Return the [x, y] coordinate for the center point of the cell that contains the specified text.  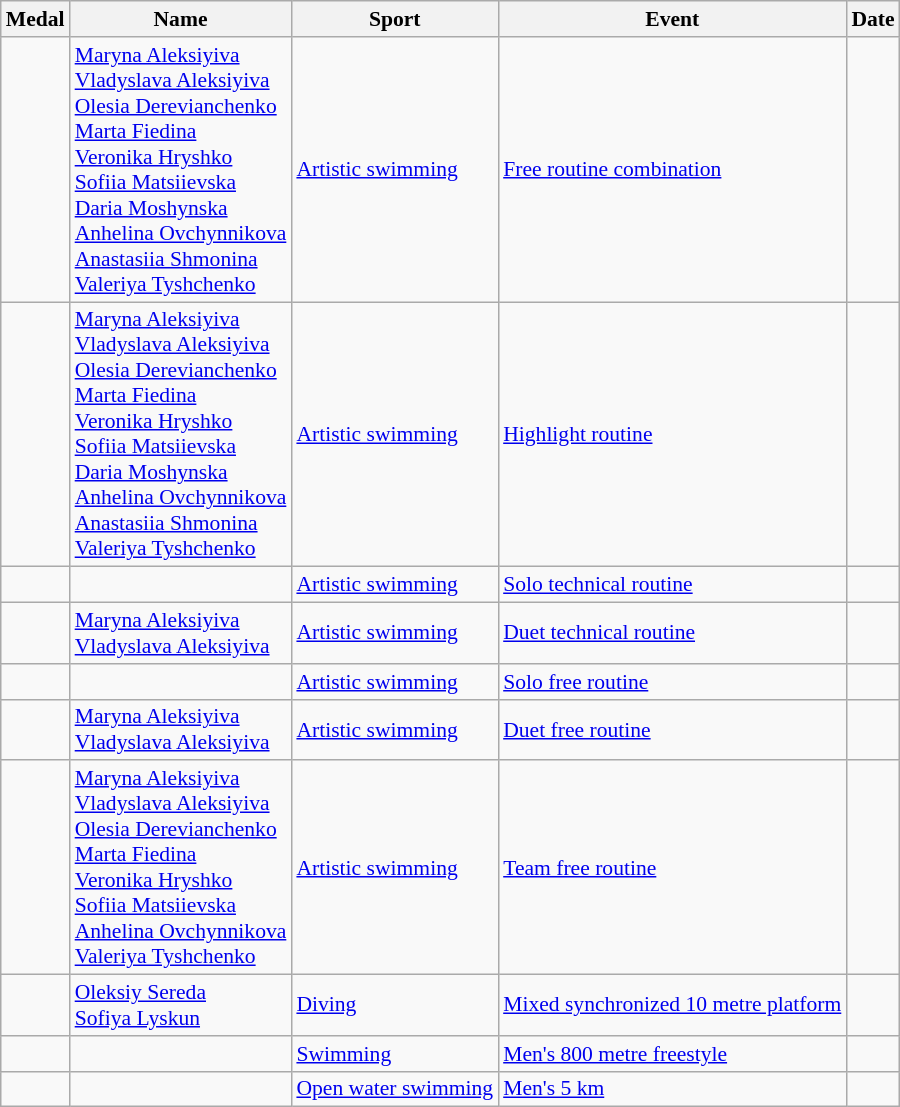
Solo free routine [672, 682]
Duet free routine [672, 730]
Men's 5 km [672, 1089]
Date [872, 19]
Solo technical routine [672, 585]
Free routine combination [672, 170]
Name [181, 19]
Event [672, 19]
Open water swimming [394, 1089]
Maryna AleksiyivaVladyslava AleksiyivaOlesia DerevianchenkoMarta FiedinaVeronika HryshkoSofiia MatsiievskaAnhelina OvchynnikovaValeriya Tyshchenko [181, 868]
Duet technical routine [672, 634]
Swimming [394, 1054]
Men's 800 metre freestyle [672, 1054]
Mixed synchronized 10 metre platform [672, 1006]
Sport [394, 19]
Team free routine [672, 868]
Diving [394, 1006]
Medal [36, 19]
Oleksiy SeredaSofiya Lyskun [181, 1006]
Highlight routine [672, 434]
